Search for the cell housing the specified text and yield its (x, y) center coordinate. 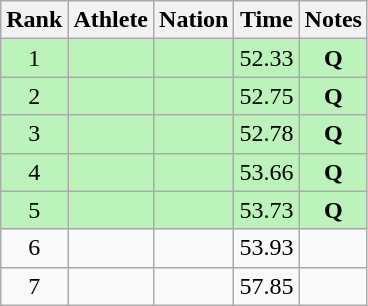
6 (34, 248)
1 (34, 58)
52.78 (266, 134)
Time (266, 20)
52.33 (266, 58)
Rank (34, 20)
2 (34, 96)
52.75 (266, 96)
57.85 (266, 286)
53.73 (266, 210)
4 (34, 172)
Nation (194, 20)
5 (34, 210)
3 (34, 134)
53.93 (266, 248)
Athlete (111, 20)
7 (34, 286)
Notes (333, 20)
53.66 (266, 172)
